Detect which cell encompasses the target text, then output its (x, y) center coordinate. 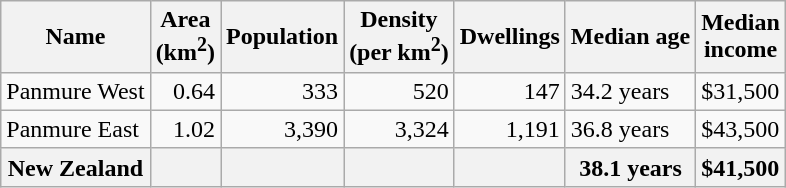
Name (76, 37)
$41,500 (741, 167)
34.2 years (630, 91)
$43,500 (741, 129)
520 (400, 91)
3,390 (282, 129)
36.8 years (630, 129)
Dwellings (510, 37)
333 (282, 91)
1.02 (185, 129)
Medianincome (741, 37)
$31,500 (741, 91)
Area(km2) (185, 37)
0.64 (185, 91)
147 (510, 91)
Panmure East (76, 129)
3,324 (400, 129)
38.1 years (630, 167)
Density(per km2) (400, 37)
Population (282, 37)
Median age (630, 37)
Panmure West (76, 91)
1,191 (510, 129)
New Zealand (76, 167)
